Determine the [X, Y] coordinate at the center of the cell enclosing the given text.  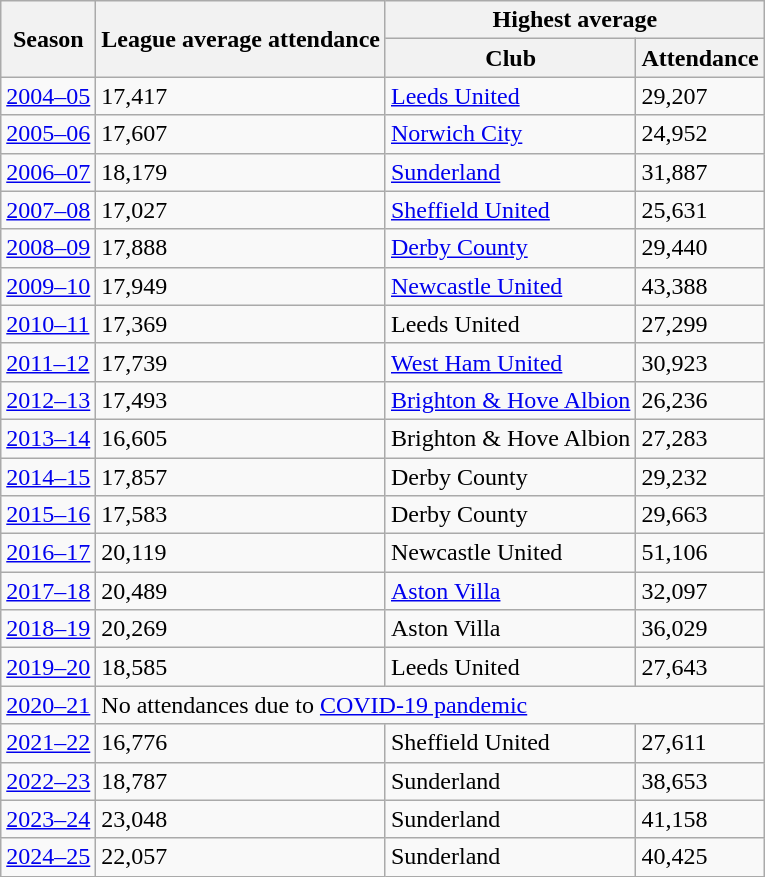
2022–23 [48, 781]
32,097 [700, 591]
36,029 [700, 629]
29,232 [700, 477]
Highest average [574, 20]
2011–12 [48, 362]
2010–11 [48, 324]
30,923 [700, 362]
18,585 [241, 667]
27,643 [700, 667]
2008–09 [48, 248]
West Ham United [510, 362]
17,857 [241, 477]
27,299 [700, 324]
20,269 [241, 629]
2014–15 [48, 477]
2009–10 [48, 286]
Season [48, 39]
25,631 [700, 210]
27,283 [700, 438]
16,605 [241, 438]
2021–22 [48, 743]
2020–21 [48, 705]
38,653 [700, 781]
2013–14 [48, 438]
17,739 [241, 362]
23,048 [241, 819]
17,369 [241, 324]
Norwich City [510, 134]
26,236 [700, 400]
43,388 [700, 286]
29,440 [700, 248]
2023–24 [48, 819]
18,179 [241, 172]
41,158 [700, 819]
2006–07 [48, 172]
2019–20 [48, 667]
2004–05 [48, 96]
League average attendance [241, 39]
17,607 [241, 134]
22,057 [241, 857]
17,583 [241, 515]
17,027 [241, 210]
17,949 [241, 286]
2018–19 [48, 629]
20,119 [241, 553]
17,417 [241, 96]
Attendance [700, 58]
17,888 [241, 248]
29,207 [700, 96]
2017–18 [48, 591]
2024–25 [48, 857]
2016–17 [48, 553]
2015–16 [48, 515]
2012–13 [48, 400]
16,776 [241, 743]
29,663 [700, 515]
31,887 [700, 172]
17,493 [241, 400]
18,787 [241, 781]
No attendances due to COVID-19 pandemic [430, 705]
20,489 [241, 591]
27,611 [700, 743]
Club [510, 58]
2007–08 [48, 210]
40,425 [700, 857]
51,106 [700, 553]
2005–06 [48, 134]
24,952 [700, 134]
